Return the [x, y] coordinate for the center point of the cell that contains the specified text.  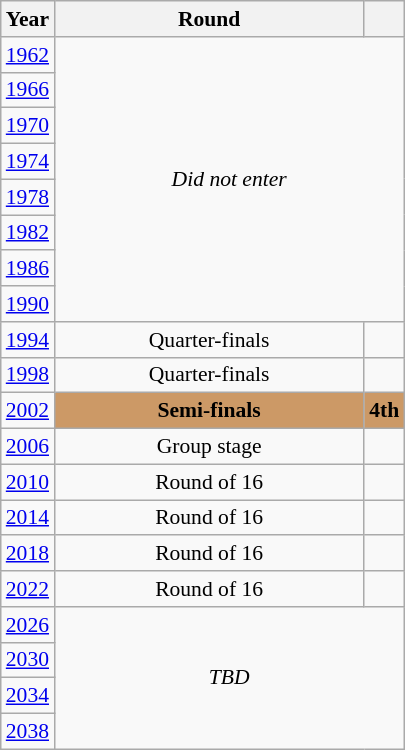
Semi-finals [209, 411]
2002 [28, 411]
2034 [28, 696]
2018 [28, 554]
1990 [28, 304]
Year [28, 19]
Round [209, 19]
2026 [28, 625]
Group stage [209, 447]
2038 [28, 732]
1974 [28, 162]
2014 [28, 518]
4th [384, 411]
1962 [28, 55]
2030 [28, 660]
1982 [28, 233]
TBD [229, 678]
1986 [28, 269]
1994 [28, 340]
2006 [28, 447]
1970 [28, 126]
2010 [28, 482]
1978 [28, 197]
Did not enter [229, 180]
1998 [28, 375]
2022 [28, 589]
1966 [28, 90]
